Scan for the cell matching the given text and deliver its (X, Y) coordinate at center. 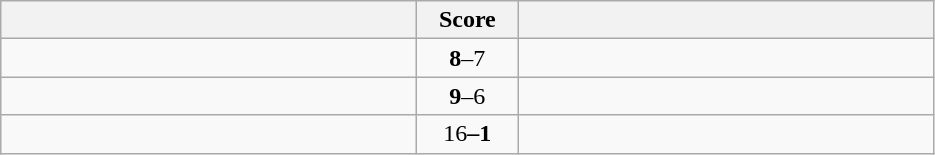
16–1 (468, 134)
Score (468, 20)
9–6 (468, 96)
8–7 (468, 58)
